Detect which cell encompasses the target text, then output its [X, Y] center coordinate. 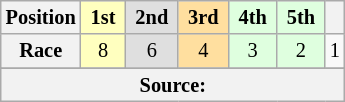
3 [253, 51]
4th [253, 17]
Source: [173, 85]
2nd [152, 17]
2 [301, 51]
1st [104, 17]
3rd [203, 17]
Race [41, 51]
Position [41, 17]
8 [104, 51]
1 [335, 51]
6 [152, 51]
4 [203, 51]
5th [301, 17]
